Search for the cell housing the specified text and yield its [X, Y] center coordinate. 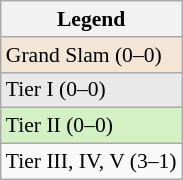
Grand Slam (0–0) [92, 55]
Tier III, IV, V (3–1) [92, 162]
Tier I (0–0) [92, 90]
Legend [92, 19]
Tier II (0–0) [92, 126]
